Output the [x, y] coordinate of the center of the cell containing the given text.  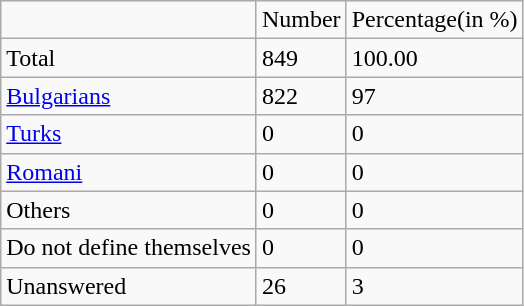
100.00 [434, 58]
Number [301, 20]
Romani [129, 172]
3 [434, 286]
822 [301, 96]
Turks [129, 134]
26 [301, 286]
Percentage(in %) [434, 20]
97 [434, 96]
Others [129, 210]
849 [301, 58]
Unanswered [129, 286]
Bulgarians [129, 96]
Total [129, 58]
Do not define themselves [129, 248]
